Search for the cell housing the specified text and yield its [X, Y] center coordinate. 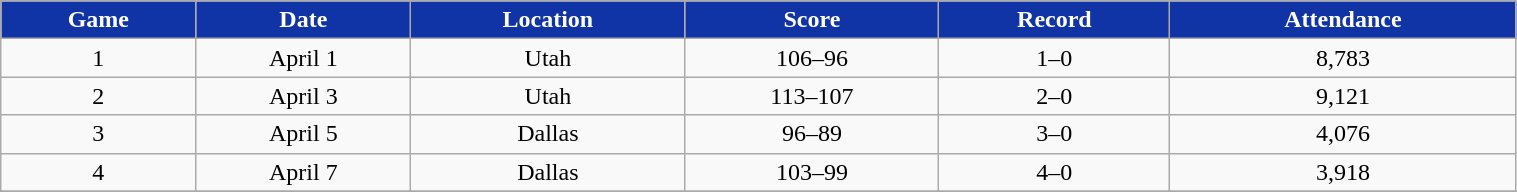
4–0 [1054, 172]
113–107 [812, 96]
2 [98, 96]
1–0 [1054, 58]
Attendance [1343, 20]
2–0 [1054, 96]
Date [304, 20]
Record [1054, 20]
106–96 [812, 58]
3,918 [1343, 172]
Location [548, 20]
9,121 [1343, 96]
April 3 [304, 96]
4 [98, 172]
4,076 [1343, 134]
96–89 [812, 134]
1 [98, 58]
103–99 [812, 172]
April 7 [304, 172]
8,783 [1343, 58]
April 1 [304, 58]
3 [98, 134]
Score [812, 20]
3–0 [1054, 134]
Game [98, 20]
April 5 [304, 134]
